Identify which cell holds the provided text, then report its (x, y) central coordinate. 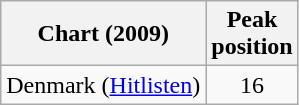
16 (252, 85)
Denmark (Hitlisten) (104, 85)
Chart (2009) (104, 34)
Peakposition (252, 34)
